Detect which cell encompasses the target text, then output its [X, Y] center coordinate. 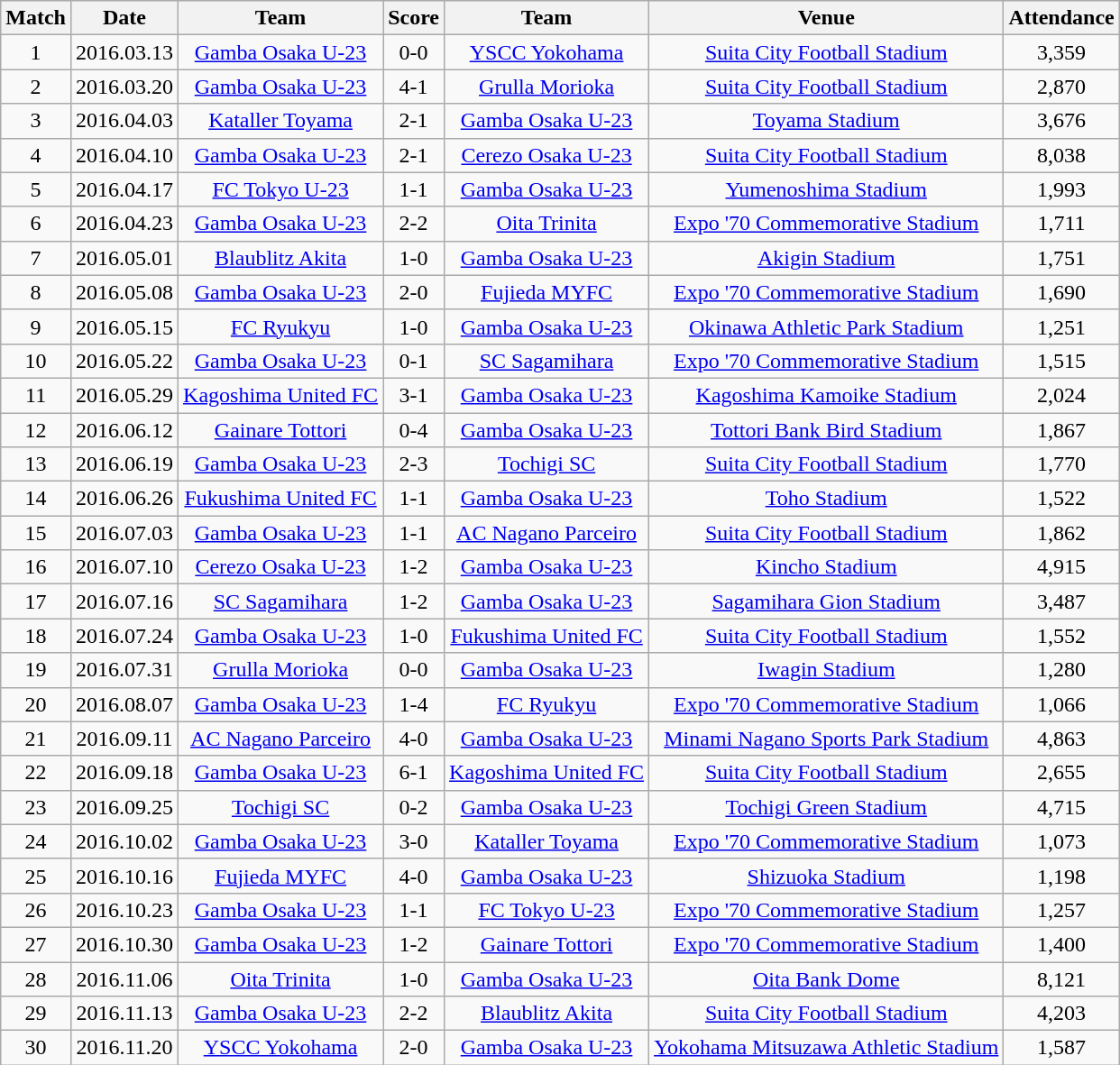
Iwagin Stadium [826, 670]
4,203 [1061, 1014]
Yokohama Mitsuzawa Athletic Stadium [826, 1048]
2016.05.29 [124, 395]
Toyama Stadium [826, 121]
2016.10.02 [124, 841]
27 [36, 944]
Tottori Bank Bird Stadium [826, 430]
8,038 [1061, 155]
16 [36, 567]
11 [36, 395]
3-0 [414, 841]
1,751 [1061, 258]
1,993 [1061, 189]
2016.10.30 [124, 944]
1,257 [1061, 910]
2016.04.23 [124, 224]
5 [36, 189]
12 [36, 430]
29 [36, 1014]
Shizuoka Stadium [826, 876]
2016.09.18 [124, 773]
Toho Stadium [826, 499]
Tochigi Green Stadium [826, 807]
1,515 [1061, 361]
Attendance [1061, 18]
25 [36, 876]
Minami Nagano Sports Park Stadium [826, 739]
2016.08.07 [124, 704]
22 [36, 773]
1,522 [1061, 499]
24 [36, 841]
Okinawa Athletic Park Stadium [826, 326]
2016.06.26 [124, 499]
7 [36, 258]
1 [36, 52]
3-1 [414, 395]
0-1 [414, 361]
3,359 [1061, 52]
Score [414, 18]
14 [36, 499]
2016.07.16 [124, 601]
2016.03.13 [124, 52]
2-3 [414, 464]
1,690 [1061, 292]
1,280 [1061, 670]
3 [36, 121]
1,867 [1061, 430]
Kagoshima Kamoike Stadium [826, 395]
2016.11.13 [124, 1014]
1,400 [1061, 944]
2016.10.23 [124, 910]
Date [124, 18]
2,655 [1061, 773]
23 [36, 807]
1,770 [1061, 464]
3,676 [1061, 121]
2016.07.10 [124, 567]
6-1 [414, 773]
2016.06.12 [124, 430]
15 [36, 533]
2,870 [1061, 87]
9 [36, 326]
3,487 [1061, 601]
2016.05.22 [124, 361]
2016.09.11 [124, 739]
2,024 [1061, 395]
0-2 [414, 807]
1,251 [1061, 326]
2 [36, 87]
21 [36, 739]
20 [36, 704]
4 [36, 155]
4-1 [414, 87]
2016.03.20 [124, 87]
2016.04.03 [124, 121]
26 [36, 910]
2016.11.20 [124, 1048]
2016.09.25 [124, 807]
4,863 [1061, 739]
1,711 [1061, 224]
Yumenoshima Stadium [826, 189]
1,066 [1061, 704]
2016.05.15 [124, 326]
2016.10.16 [124, 876]
Venue [826, 18]
1,862 [1061, 533]
4,715 [1061, 807]
2016.04.10 [124, 155]
0-4 [414, 430]
4,915 [1061, 567]
2016.06.19 [124, 464]
8 [36, 292]
10 [36, 361]
2016.07.24 [124, 636]
1,073 [1061, 841]
1,552 [1061, 636]
17 [36, 601]
1,198 [1061, 876]
Sagamihara Gion Stadium [826, 601]
19 [36, 670]
2016.04.17 [124, 189]
18 [36, 636]
2016.05.01 [124, 258]
Oita Bank Dome [826, 978]
1-4 [414, 704]
2016.05.08 [124, 292]
Match [36, 18]
28 [36, 978]
6 [36, 224]
1,587 [1061, 1048]
2016.07.31 [124, 670]
8,121 [1061, 978]
13 [36, 464]
Kincho Stadium [826, 567]
30 [36, 1048]
2016.07.03 [124, 533]
Akigin Stadium [826, 258]
2016.11.06 [124, 978]
